Return [X, Y] of the center of cell containing provided text 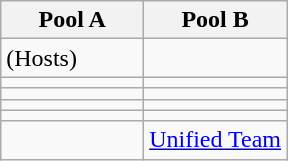
(Hosts) [72, 58]
Pool A [72, 20]
Unified Team [216, 140]
Pool B [216, 20]
